Find where the given text appears and provide that cell's center as [X, Y] coordinate. 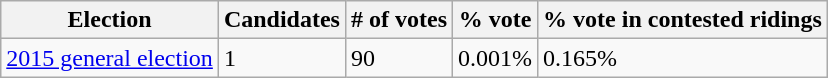
% vote in contested ridings [683, 20]
Election [110, 20]
% vote [496, 20]
90 [398, 58]
0.165% [683, 58]
0.001% [496, 58]
# of votes [398, 20]
2015 general election [110, 58]
1 [282, 58]
Candidates [282, 20]
